Provide the [X, Y] coordinate of the cell's center where the given text is located.  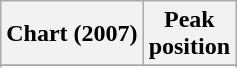
Chart (2007) [72, 34]
Peakposition [189, 34]
